Output the [X, Y] coordinate of the center of the cell containing the given text.  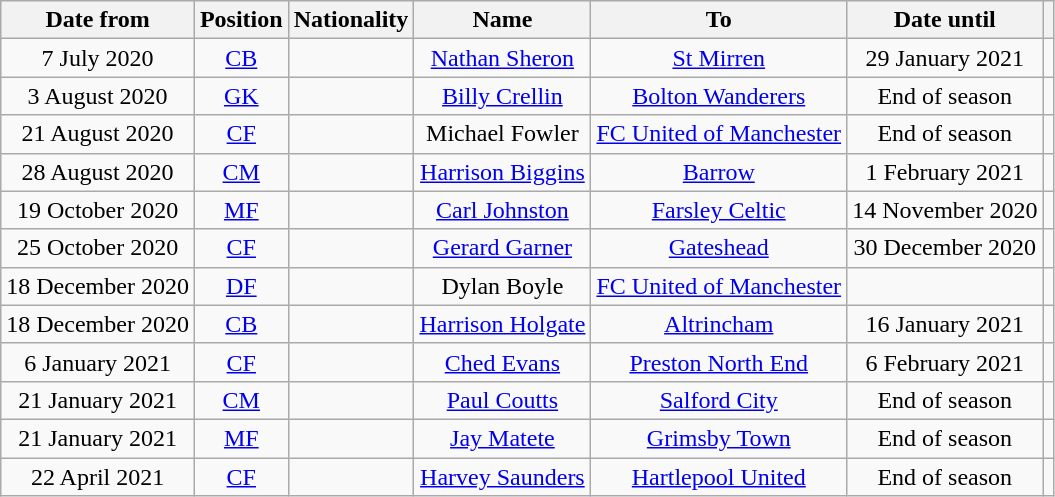
Ched Evans [502, 362]
29 January 2021 [945, 58]
Hartlepool United [719, 477]
Date until [945, 20]
Gerard Garner [502, 248]
Barrow [719, 172]
6 January 2021 [98, 362]
Salford City [719, 400]
19 October 2020 [98, 210]
16 January 2021 [945, 324]
Gateshead [719, 248]
DF [241, 286]
14 November 2020 [945, 210]
3 August 2020 [98, 96]
GK [241, 96]
Jay Matete [502, 438]
Dylan Boyle [502, 286]
To [719, 20]
21 August 2020 [98, 134]
Altrincham [719, 324]
28 August 2020 [98, 172]
Harvey Saunders [502, 477]
Michael Fowler [502, 134]
Harrison Biggins [502, 172]
Nationality [351, 20]
Farsley Celtic [719, 210]
25 October 2020 [98, 248]
30 December 2020 [945, 248]
Carl Johnston [502, 210]
6 February 2021 [945, 362]
Preston North End [719, 362]
Bolton Wanderers [719, 96]
St Mirren [719, 58]
Position [241, 20]
Harrison Holgate [502, 324]
7 July 2020 [98, 58]
Paul Coutts [502, 400]
1 February 2021 [945, 172]
Nathan Sheron [502, 58]
Name [502, 20]
Grimsby Town [719, 438]
Date from [98, 20]
Billy Crellin [502, 96]
22 April 2021 [98, 477]
